For the text-containing cell, return its midpoint in (X, Y) coordinate format. 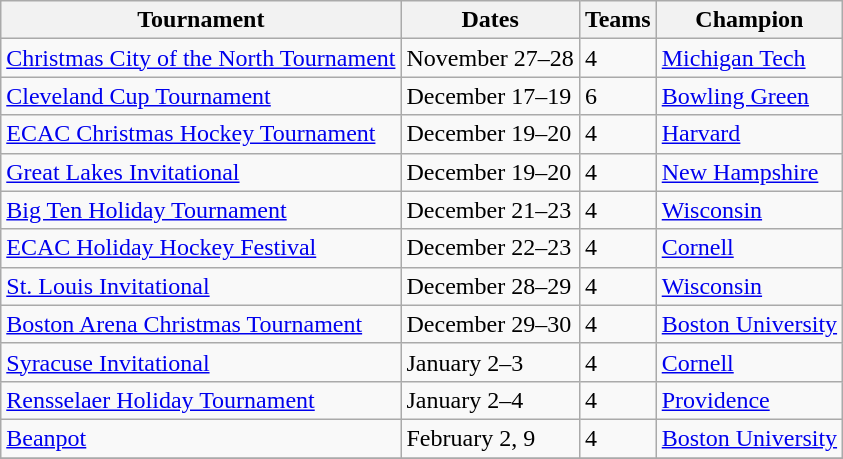
Big Ten Holiday Tournament (201, 210)
January 2–3 (490, 362)
December 17–19 (490, 96)
Harvard (749, 134)
Christmas City of the North Tournament (201, 58)
Rensselaer Holiday Tournament (201, 400)
6 (618, 96)
Dates (490, 20)
Bowling Green (749, 96)
November 27–28 (490, 58)
Beanpot (201, 438)
Champion (749, 20)
Tournament (201, 20)
February 2, 9 (490, 438)
Teams (618, 20)
Syracuse Invitational (201, 362)
Providence (749, 400)
Cleveland Cup Tournament (201, 96)
December 28–29 (490, 286)
ECAC Christmas Hockey Tournament (201, 134)
December 22–23 (490, 248)
St. Louis Invitational (201, 286)
December 29–30 (490, 324)
Michigan Tech (749, 58)
ECAC Holiday Hockey Festival (201, 248)
New Hampshire (749, 172)
Great Lakes Invitational (201, 172)
Boston Arena Christmas Tournament (201, 324)
January 2–4 (490, 400)
December 21–23 (490, 210)
